Scan for the cell matching the given text and deliver its (x, y) coordinate at center. 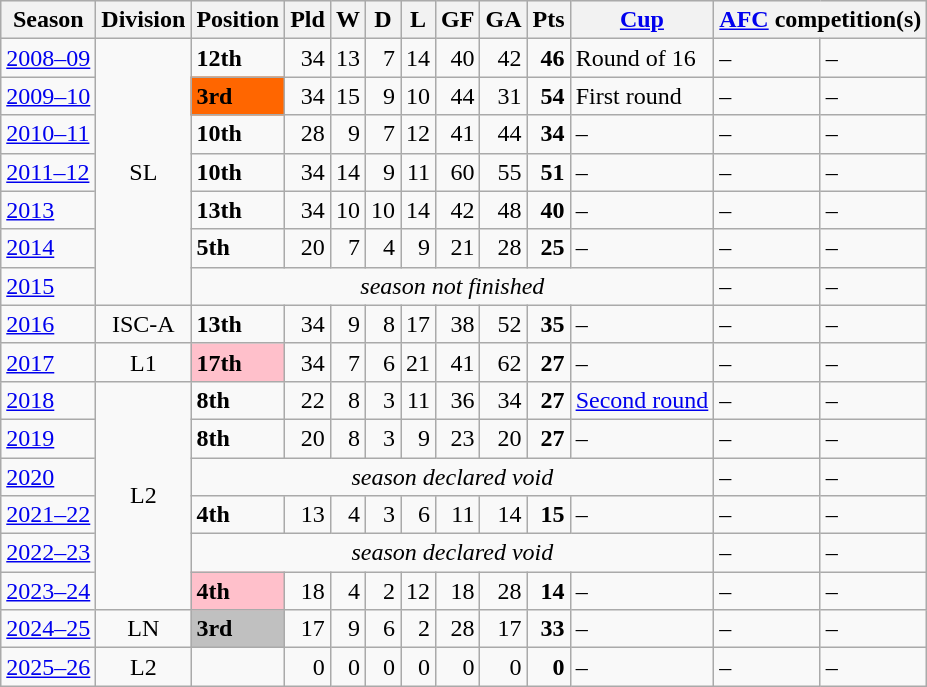
GA (504, 20)
35 (548, 324)
2016 (48, 324)
Position (238, 20)
2019 (48, 438)
Pts (548, 20)
2010–11 (48, 134)
2023–24 (48, 591)
GF (458, 20)
L (418, 20)
First round (642, 96)
season not finished (452, 286)
22 (308, 400)
LN (144, 629)
L1 (144, 362)
Round of 16 (642, 58)
2015 (48, 286)
W (348, 20)
17th (238, 362)
5th (238, 248)
AFC competition(s) (820, 20)
Division (144, 20)
2024–25 (48, 629)
23 (458, 438)
ISC-A (144, 324)
2013 (48, 210)
SL (144, 172)
51 (548, 172)
2020 (48, 477)
2022–23 (48, 553)
2008–09 (48, 58)
2025–26 (48, 667)
54 (548, 96)
46 (548, 58)
Pld (308, 20)
2017 (48, 362)
62 (504, 362)
60 (458, 172)
2021–22 (48, 515)
36 (458, 400)
D (382, 20)
52 (504, 324)
2014 (48, 248)
2009–10 (48, 96)
Cup (642, 20)
38 (458, 324)
2011–12 (48, 172)
48 (504, 210)
25 (548, 248)
Second round (642, 400)
12th (238, 58)
2018 (48, 400)
55 (504, 172)
33 (548, 629)
31 (504, 96)
Season (48, 20)
